Scan for the cell matching the given text and deliver its (X, Y) coordinate at center. 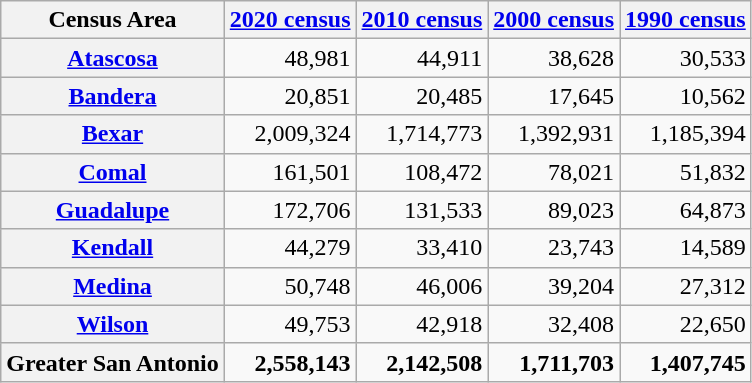
38,628 (554, 58)
172,706 (290, 210)
32,408 (554, 324)
Bandera (113, 96)
89,023 (554, 210)
Atascosa (113, 58)
44,279 (290, 248)
64,873 (686, 210)
30,533 (686, 58)
27,312 (686, 286)
2000 census (554, 20)
1,392,931 (554, 134)
108,472 (422, 172)
Guadalupe (113, 210)
Bexar (113, 134)
14,589 (686, 248)
1990 census (686, 20)
2,142,508 (422, 362)
1,714,773 (422, 134)
2,558,143 (290, 362)
Census Area (113, 20)
Kendall (113, 248)
20,485 (422, 96)
20,851 (290, 96)
1,407,745 (686, 362)
22,650 (686, 324)
23,743 (554, 248)
1,185,394 (686, 134)
Comal (113, 172)
51,832 (686, 172)
17,645 (554, 96)
48,981 (290, 58)
2010 census (422, 20)
78,021 (554, 172)
33,410 (422, 248)
Greater San Antonio (113, 362)
39,204 (554, 286)
10,562 (686, 96)
Medina (113, 286)
44,911 (422, 58)
2,009,324 (290, 134)
131,533 (422, 210)
46,006 (422, 286)
49,753 (290, 324)
50,748 (290, 286)
42,918 (422, 324)
161,501 (290, 172)
Wilson (113, 324)
2020 census (290, 20)
1,711,703 (554, 362)
